Capture the cell that displays the provided text and extract its [x, y] central coordinate. 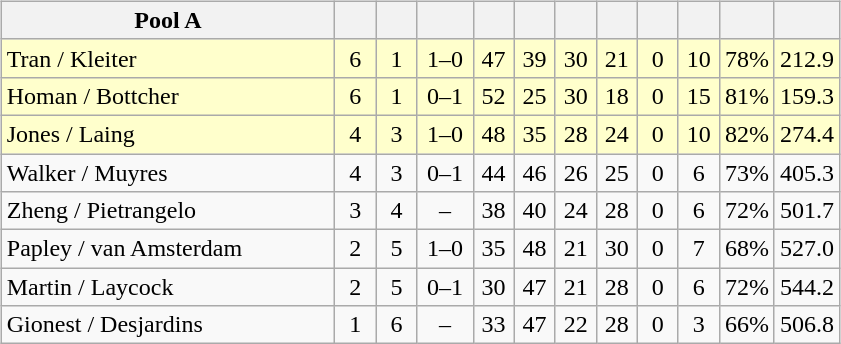
15 [698, 96]
159.3 [806, 96]
Homan / Bottcher [168, 96]
Pool A [168, 20]
46 [534, 173]
Jones / Laing [168, 134]
Martin / Laycock [168, 287]
501.7 [806, 211]
44 [494, 173]
26 [576, 173]
7 [698, 249]
Tran / Kleiter [168, 58]
78% [746, 58]
73% [746, 173]
68% [746, 249]
81% [746, 96]
Zheng / Pietrangelo [168, 211]
33 [494, 325]
527.0 [806, 249]
274.4 [806, 134]
506.8 [806, 325]
405.3 [806, 173]
Papley / van Amsterdam [168, 249]
40 [534, 211]
39 [534, 58]
38 [494, 211]
82% [746, 134]
66% [746, 325]
Walker / Muyres [168, 173]
Gionest / Desjardins [168, 325]
212.9 [806, 58]
22 [576, 325]
52 [494, 96]
18 [616, 96]
544.2 [806, 287]
